Locate the cell with the specified text and output its [X, Y] center coordinate. 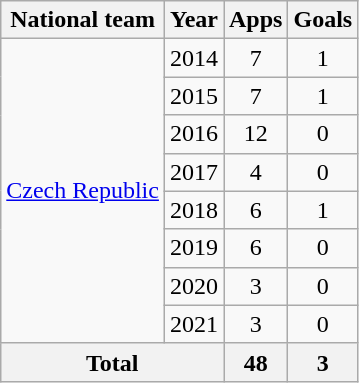
48 [256, 362]
2017 [194, 172]
Year [194, 20]
2019 [194, 248]
National team [83, 20]
4 [256, 172]
12 [256, 134]
2015 [194, 96]
Goals [323, 20]
2016 [194, 134]
2018 [194, 210]
Czech Republic [83, 191]
Apps [256, 20]
2020 [194, 286]
Total [112, 362]
2014 [194, 58]
2021 [194, 324]
